Scan for the cell matching the given text and deliver its (X, Y) coordinate at center. 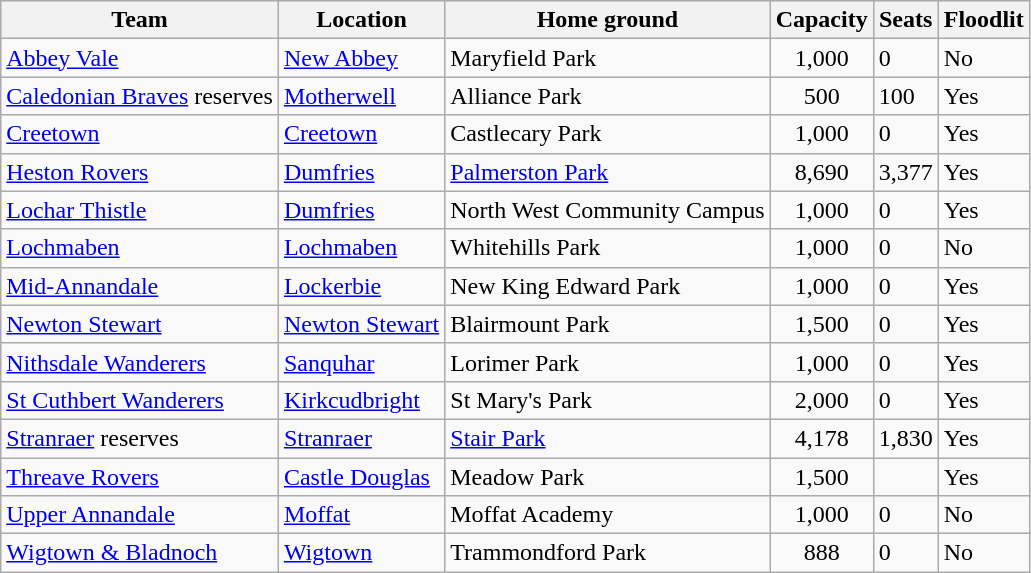
8,690 (822, 172)
Mid-Annandale (140, 286)
Floodlit (984, 20)
Upper Annandale (140, 515)
Abbey Vale (140, 58)
St Mary's Park (608, 400)
Castlecary Park (608, 134)
Sanquhar (361, 362)
Wigtown (361, 553)
Team (140, 20)
Heston Rovers (140, 172)
Wigtown & Bladnoch (140, 553)
Castle Douglas (361, 477)
New King Edward Park (608, 286)
Moffat Academy (608, 515)
Capacity (822, 20)
Moffat (361, 515)
Threave Rovers (140, 477)
New Abbey (361, 58)
Meadow Park (608, 477)
Blairmount Park (608, 324)
100 (906, 96)
Kirkcudbright (361, 400)
Trammondford Park (608, 553)
Lorimer Park (608, 362)
Home ground (608, 20)
Stranraer (361, 438)
888 (822, 553)
Motherwell (361, 96)
Stranraer reserves (140, 438)
Maryfield Park (608, 58)
Whitehills Park (608, 248)
2,000 (822, 400)
Nithsdale Wanderers (140, 362)
Palmerston Park (608, 172)
Alliance Park (608, 96)
500 (822, 96)
Caledonian Braves reserves (140, 96)
North West Community Campus (608, 210)
4,178 (822, 438)
St Cuthbert Wanderers (140, 400)
3,377 (906, 172)
Location (361, 20)
Seats (906, 20)
Lockerbie (361, 286)
1,830 (906, 438)
Stair Park (608, 438)
Lochar Thistle (140, 210)
